Extract the [X, Y] coordinate from the center of the cell holding the provided text.  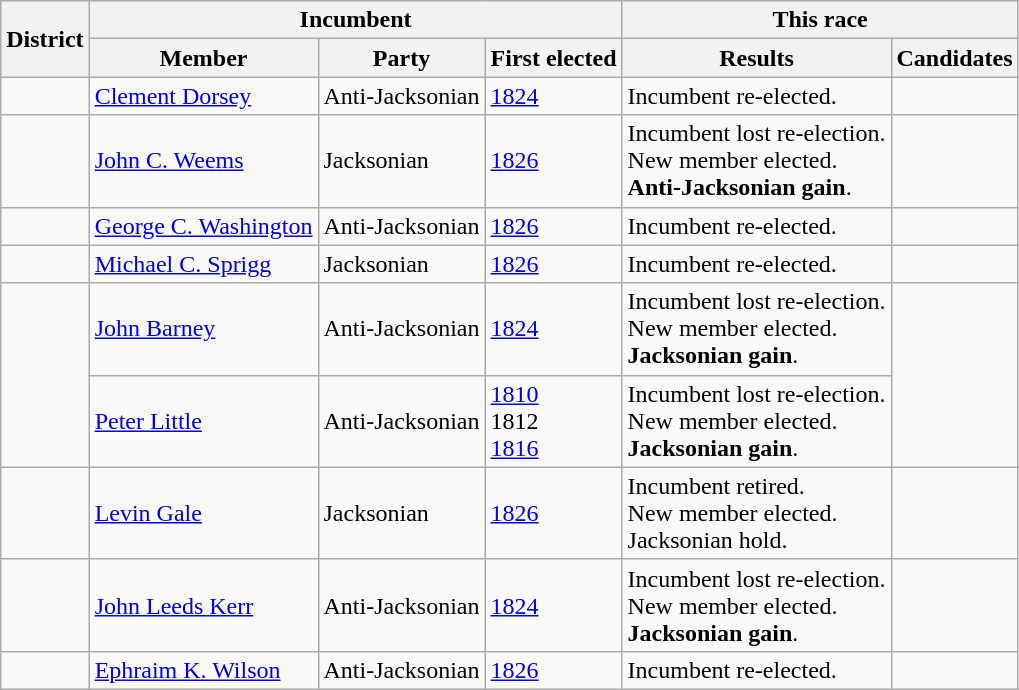
John Leeds Kerr [204, 605]
Clement Dorsey [204, 96]
First elected [554, 58]
Member [204, 58]
Candidates [954, 58]
Ephraim K. Wilson [204, 670]
Peter Little [204, 421]
Results [756, 58]
This race [820, 20]
Incumbent retired.New member elected.Jacksonian hold. [756, 513]
Party [402, 58]
John C. Weems [204, 161]
Levin Gale [204, 513]
Michael C. Sprigg [204, 264]
Incumbent [356, 20]
18101812 1816 [554, 421]
George C. Washington [204, 226]
John Barney [204, 329]
District [45, 39]
Incumbent lost re-election.New member elected.Anti-Jacksonian gain. [756, 161]
